Determine the [X, Y] coordinate at the center of the cell enclosing the given text.  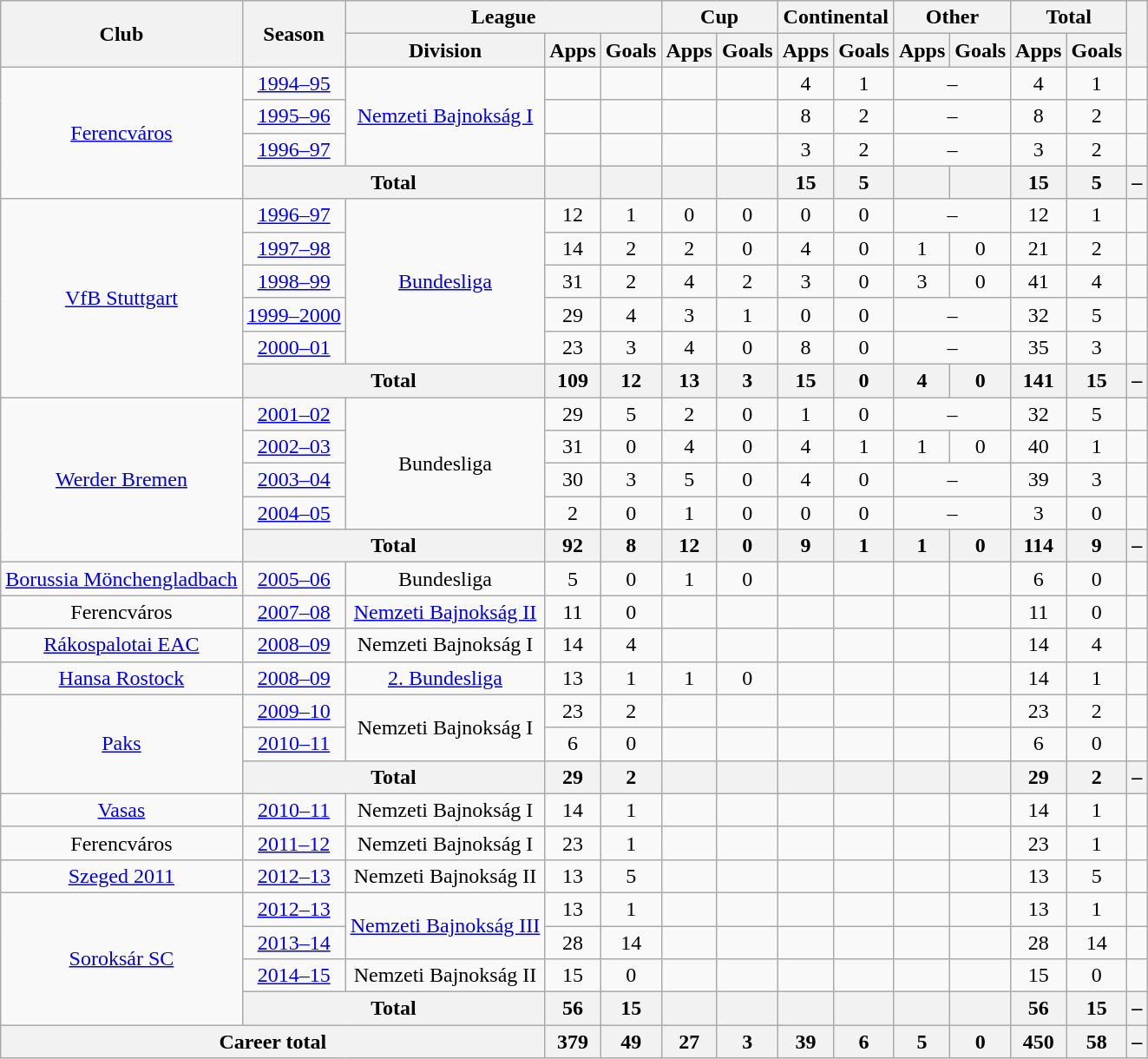
Club [121, 34]
Soroksár SC [121, 958]
114 [1039, 546]
2013–14 [293, 942]
2011–12 [293, 843]
2009–10 [293, 711]
Division [445, 50]
Season [293, 34]
379 [573, 1042]
League [503, 17]
2004–05 [293, 513]
21 [1039, 248]
2000–01 [293, 347]
2003–04 [293, 480]
2014–15 [293, 976]
VfB Stuttgart [121, 298]
2. Bundesliga [445, 678]
Nemzeti Bajnokság III [445, 925]
Vasas [121, 810]
2001–02 [293, 414]
Career total [272, 1042]
Rákospalotai EAC [121, 645]
Borussia Mönchengladbach [121, 579]
1995–96 [293, 116]
2005–06 [293, 579]
2002–03 [293, 447]
1994–95 [293, 83]
27 [689, 1042]
49 [631, 1042]
109 [573, 380]
40 [1039, 447]
Cup [719, 17]
30 [573, 480]
Werder Bremen [121, 480]
58 [1097, 1042]
Paks [121, 744]
41 [1039, 281]
92 [573, 546]
1997–98 [293, 248]
35 [1039, 347]
Continental [836, 17]
1998–99 [293, 281]
450 [1039, 1042]
Hansa Rostock [121, 678]
Other [952, 17]
1999–2000 [293, 314]
2007–08 [293, 612]
141 [1039, 380]
Szeged 2011 [121, 876]
